Pinpoint the cell where the given text exists, returning its (X, Y) midpoint coordinate. 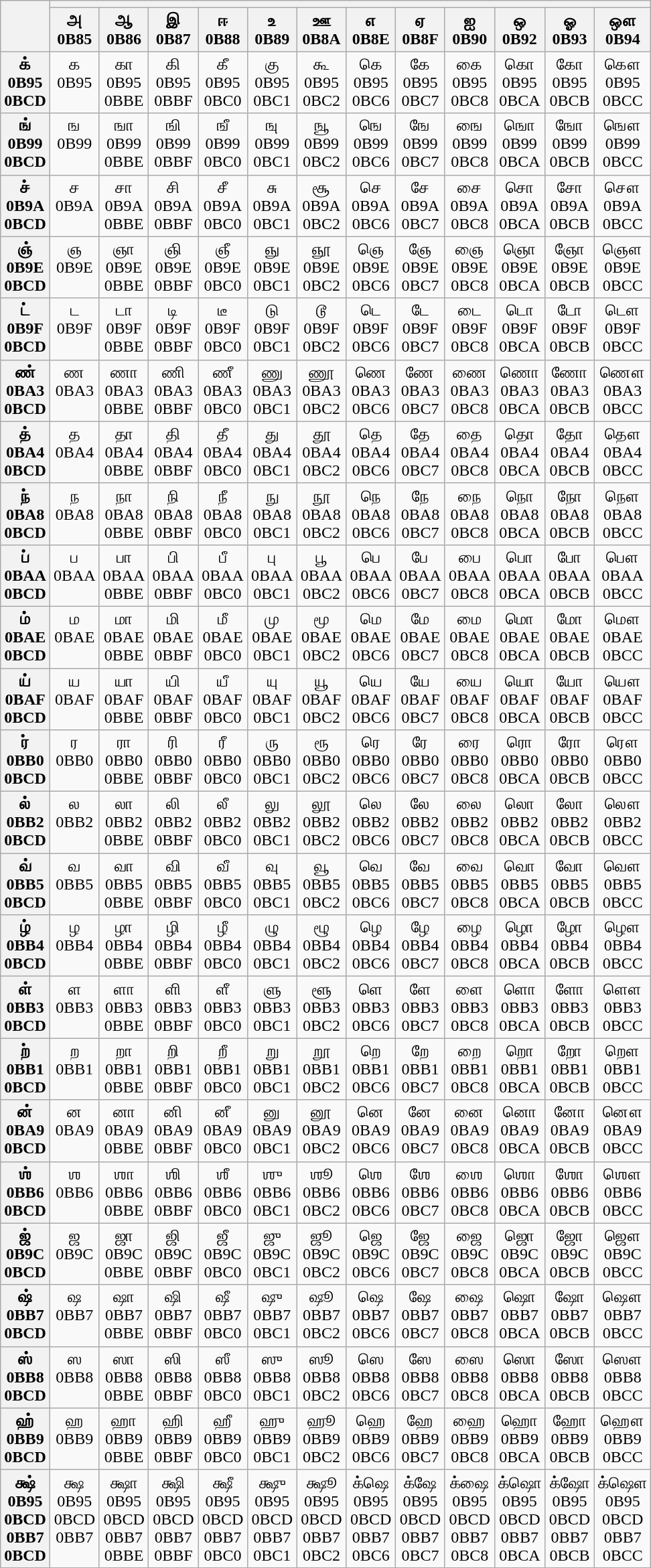
ழூ0BB40BC2 (321, 946)
க்ஷா0B950BCD0BB70BBE (124, 1518)
க்ஷு0B950BCD0BB70BC1 (272, 1518)
பா0BAA0BBE (124, 575)
ஷோ0BB70BCB (570, 1315)
ழா0BB40BBE (124, 946)
நி0BA80BBF (173, 514)
ய்0BAF0BCD (25, 699)
ளே0BB30BC7 (421, 1007)
நே0BA80BC7 (421, 514)
பே0BAA0BC7 (421, 575)
ப்0BAA0BCD (25, 575)
ஹூ0BB90BC2 (321, 1439)
ணை0BA30BC8 (469, 390)
நூ0BA80BC2 (321, 514)
பீ0BAA0BC0 (223, 575)
ஸொ0BB80BCA (520, 1377)
ளீ0BB30BC0 (223, 1007)
லீ0BB20BC0 (223, 823)
ஹோ0BB90BCB (570, 1439)
சி0B9A0BBF (173, 206)
ந்0BA80BCD (25, 514)
ஸு0BB80BC1 (272, 1377)
ஙீ0B990BC0 (223, 144)
ஞீ0B9E0BC0 (223, 267)
ளோ0BB30BCB (570, 1007)
டை0B9F0BC8 (469, 329)
க்ஷொ0B950BCD0BB70BCA (520, 1518)
ணெ0BA30BC6 (371, 390)
க்0B950BCD (25, 82)
றே0BB10BC7 (421, 1069)
லெ0BB20BC6 (371, 823)
ரை0BB00BC8 (469, 761)
பி0BAA0BBF (173, 575)
ஸை0BB80BC8 (469, 1377)
ஸெ0BB80BC6 (371, 1377)
ஸூ0BB80BC2 (321, 1377)
ரீ0BB00BC0 (223, 761)
ஹே0BB90BC7 (421, 1439)
ஶூ0BB60BC2 (321, 1192)
எ0B8E (371, 29)
டௌ0B9F0BCC (623, 329)
ஷா0BB70BBE (124, 1315)
ஞூ0B9E0BC2 (321, 267)
உ0B89 (272, 29)
றா0BB10BBE (124, 1069)
ழொ0BB40BCA (520, 946)
னெ0BA90BC6 (371, 1131)
ஞ0B9E (74, 267)
மீ0BAE0BC0 (223, 637)
ஹ0BB9 (74, 1439)
யே0BAF0BC7 (421, 699)
ரே0BB00BC7 (421, 761)
ரி0BB00BBF (173, 761)
ஙே0B990BC7 (421, 144)
ஸே0BB80BC7 (421, 1377)
ணு0BA30BC1 (272, 390)
லு0BB20BC1 (272, 823)
ளி0BB30BBF (173, 1007)
க்ஷி0B950BCD 0BB7 0BBF (173, 1518)
சீ0B9A0BC0 (223, 206)
ஷ0BB7 (74, 1315)
கீ0B950BC0 (223, 82)
யை0BAF0BC8 (469, 699)
றெ0BB10BC6 (371, 1069)
ழ்0BB40BCD (25, 946)
வொ0BB50BCA (520, 884)
ஜு0B9C0BC1 (272, 1254)
ஙு0B990BC1 (272, 144)
ஞா0B9E0BBE (124, 267)
ன0BA9 (74, 1131)
ஷி0BB70BBF (173, 1315)
ஶி0BB60BBF (173, 1192)
ள0BB3 (74, 1007)
ஷெ0BB70BC6 (371, 1315)
ணௌ0BA30BCC (623, 390)
ர0BB0 (74, 761)
ஊ0B8A (321, 29)
ளு0BB30BC1 (272, 1007)
னி0BA90BBF (173, 1131)
றோ0BB10BCB (570, 1069)
நெ0BA80BC6 (371, 514)
றொ0BB10BCA (520, 1069)
டீ0B9F0BC0 (223, 329)
அ0B85 (74, 29)
ஸௌ0BB80BCC (623, 1377)
மூ0BAE0BC2 (321, 637)
ழெ0BB40BC6 (371, 946)
க்ஷ0B950BCD0BB7 (74, 1518)
கௌ0B950BCC (623, 82)
ள்0BB30BCD (25, 1007)
ஈ0B88 (223, 29)
ணா0BA30BBE (124, 390)
ஞி0B9E0BBF (173, 267)
வெ0BB50BC6 (371, 884)
ஆ0B86 (124, 29)
னொ0BA90BCA (520, 1131)
ம்0BAE0BCD (25, 637)
டே0B9F0BC7 (421, 329)
யொ0BAF0BCA (520, 699)
மே0BAE0BC7 (421, 637)
லே0BB20BC7 (421, 823)
க்ஷை0B950BCD0BB70BC8 (469, 1518)
ஜோ0B9C0BCB (570, 1254)
லொ0BB20BCA (520, 823)
ஙௌ0B990BCC (623, 144)
னோ0BA90BCB (570, 1131)
னா0BA90BBE (124, 1131)
வா0BB50BBE (124, 884)
ணோ0BA30BCB (570, 390)
ல்0BB20BCD (25, 823)
லோ0BB20BCB (570, 823)
செ0B9A0BC6 (371, 206)
தே0BA40BC7 (421, 452)
ஶொ0BB60BCA (520, 1192)
க்ஷூ0B950BCD0BB70BC2 (321, 1518)
ஙை0B990BC8 (469, 144)
சொ0B9A0BCA (520, 206)
வி0BB50BBF (173, 884)
து0BA40BC1 (272, 452)
நொ0BA80BCA (520, 514)
சே0B9A0BC7 (421, 206)
ஞே0B9E0BC7 (421, 267)
ஹா0BB90BBE (124, 1439)
ஶை0BB60BC8 (469, 1192)
ஙோ0B990BCB (570, 144)
டோ0B9F0BCB (570, 329)
நு0BA80BC1 (272, 514)
ஶே0BB60BC7 (421, 1192)
ச்0B9A0BCD (25, 206)
வை0BB50BC8 (469, 884)
ஙெ0B990BC6 (371, 144)
போ0BAA0BCB (570, 575)
ஞ்0B9E0BCD (25, 267)
ஷூ0BB70BC2 (321, 1315)
ஶோ0BB60BCB (570, 1192)
மை0BAE0BC8 (469, 637)
யி0BAF0BBF (173, 699)
வூ0BB50BC2 (321, 884)
ஷொ0BB70BCA (520, 1315)
னே0BA90BC7 (421, 1131)
ஜி0B9C0BBF (173, 1254)
இ0B87 (173, 29)
ஞௌ0B9E0BCC (623, 267)
ல0BB2 (74, 823)
ஙா0B990BBE (124, 144)
ஶௌ0BB60BCC (623, 1192)
யா0BAF0BBE (124, 699)
பை0BAA0BC8 (469, 575)
னூ0BA90BC2 (321, 1131)
லா0BB20BBE (124, 823)
ஙூ0B990BC2 (321, 144)
ஹை0BB90BC8 (469, 1439)
ஹொ0BB90BCA (520, 1439)
ரெ0BB00BC6 (371, 761)
ஜை0B9C0BC8 (469, 1254)
ஷு0BB70BC1 (272, 1315)
ஞொ0B9E0BCA (520, 267)
கே0B950BC7 (421, 82)
ஶ0BB6 (74, 1192)
ஏ0B8F (421, 29)
வ்0BB50BCD (25, 884)
ரா0BB00BBE (124, 761)
பு0BAA0BC1 (272, 575)
ஹீ0BB90BC0 (223, 1439)
மோ0BAE0BCB (570, 637)
ட0B9F (74, 329)
பொ0BAA0BCA (520, 575)
யீ0BAF0BC0 (223, 699)
சூ0B9A0BC2 (321, 206)
ரௌ0BB00BCC (623, 761)
ழை0BB40BC8 (469, 946)
க்ஷோ0B950BCD0BB70BCB (570, 1518)
யோ0BAF0BCB (570, 699)
ர்0BB00BCD (25, 761)
ஔ0B94 (623, 29)
நௌ0BA80BCC (623, 514)
தொ0BA40BCA (520, 452)
கை0B950BC8 (469, 82)
ணி0BA30BBF (173, 390)
ஶெ0BB60BC6 (371, 1192)
க்ஷீ0B950BCD 0BB7 0BC0 (223, 1518)
ளா0BB30BBE (124, 1007)
ஶு0BB60BC1 (272, 1192)
வீ0BB50BC0 (223, 884)
ஹு0BB90BC1 (272, 1439)
யு0BAF0BC1 (272, 699)
வோ0BB50BCB (570, 884)
ஙொ0B990BCA (520, 144)
டா0B9F0BBE (124, 329)
றூ0BB10BC2 (321, 1069)
ழௌ0BB40BCC (623, 946)
றௌ0BB10BCC (623, 1069)
டொ0B9F0BCA (520, 329)
கூ0B950BC2 (321, 82)
ஷ்0BB70BCD (25, 1315)
ம0BAE (74, 637)
ரொ0BB00BCA (520, 761)
ற0BB1 (74, 1069)
ய0BAF (74, 699)
ண்0BA30BCD (25, 390)
ஜொ0B9C0BCA (520, 1254)
ட்0B9F0BCD (25, 329)
தீ0BA40BC0 (223, 452)
ளொ0BB30BCA (520, 1007)
சா0B9A0BBE (124, 206)
ளை0BB30BC8 (469, 1007)
ஶீ0BB60BC0 (223, 1192)
கொ0B950BCA (520, 82)
ஒ0B92 (520, 29)
றி0BB10BBF (173, 1069)
பூ0BAA0BC2 (321, 575)
ஹி0BB90BBF (173, 1439)
ஓ0B93 (570, 29)
ஜௌ0B9C0BCC (623, 1254)
யௌ0BAF0BCC (623, 699)
டெ0B9F0BC6 (371, 329)
ணீ0BA30BC0 (223, 390)
தெ0BA40BC6 (371, 452)
ற்0BB10BCD (25, 1069)
மா0BAE0BBE (124, 637)
ழோ0BB40BCB (570, 946)
லி0BB20BBF (173, 823)
ளெ0BB30BC6 (371, 1007)
மௌ0BAE0BCC (623, 637)
று0BB10BC1 (272, 1069)
தோ0BA40BCB (570, 452)
கு0B950BC1 (272, 82)
நீ0BA80BC0 (223, 514)
கெ0B950BC6 (371, 82)
றீ0BB10BC0 (223, 1069)
ணொ0BA30BCA (520, 390)
ரோ0BB00BCB (570, 761)
நை0BA80BC8 (469, 514)
வௌ0BB50BCC (623, 884)
ஸீ0BB80BC0 (223, 1377)
றை0BB10BC8 (469, 1069)
ஜ0B9C (74, 1254)
ஷௌ0BB70BCC (623, 1315)
ந0BA8 (74, 514)
லூ0BB20BC2 (321, 823)
க்ஷே0B950BCD0BB70BC7 (421, 1518)
ஜீ0B9C0BC0 (223, 1254)
ளௌ0BB30BCC (623, 1007)
யூ0BAF0BC2 (321, 699)
தி0BA40BBF (173, 452)
ஷே0BB70BC7 (421, 1315)
ஸ0BB8 (74, 1377)
சு0B9A0BC1 (272, 206)
மு0BAE0BC1 (272, 637)
க்ஷெ0B950BCD0BB70BC6 (371, 1518)
ஜே0B9C0BC7 (421, 1254)
சௌ0B9A0BCC (623, 206)
ஹ்0BB90BCD (25, 1439)
த0BA4 (74, 452)
ங0B99 (74, 144)
ழே0BB40BC7 (421, 946)
டி0B9F0BBF (173, 329)
டு0B9F0BC1 (272, 329)
மி0BAE0BBF (173, 637)
ணூ0BA30BC2 (321, 390)
ஜா0B9C0BBE (124, 1254)
ஐ0B90 (469, 29)
தை0BA40BC8 (469, 452)
ஶா0BB60BBE (124, 1192)
த்0BA40BCD (25, 452)
ஜூ0B9C0BC2 (321, 1254)
தூ0BA40BC2 (321, 452)
ஷை0BB70BC8 (469, 1315)
ஞெ0B9E0BC6 (371, 267)
க்ஷெள0B950BCD0BB70BCC (623, 1518)
வே0BB50BC7 (421, 884)
னை0BA90BC8 (469, 1131)
டூ0B9F0BC2 (321, 329)
தா0BA40BBE (124, 452)
ழி0BB40BBF (173, 946)
மொ0BAE0BCA (520, 637)
வ0BB5 (74, 884)
னௌ0BA90BCC (623, 1131)
ஞு0B9E0BC1 (272, 267)
ஹெ0BB90BC6 (371, 1439)
மெ0BAE0BC6 (371, 637)
தௌ0BA40BCC (623, 452)
ஸ்0BB80BCD (25, 1377)
ஹௌ0BB90BCC (623, 1439)
கி0B950BBF (173, 82)
னு0BA90BC1 (272, 1131)
நா0BA80BBE (124, 514)
நோ0BA80BCB (570, 514)
கோ0B950BCB (570, 82)
ன்0BA90BCD (25, 1131)
பௌ0BAA0BCC (623, 575)
கா0B950BBE (124, 82)
க0B95 (74, 82)
ழீ0BB40BC0 (223, 946)
லை0BB20BC8 (469, 823)
ஷீ0BB70BC0 (223, 1315)
ரு0BB00BC1 (272, 761)
வு0BB50BC1 (272, 884)
ஙி0B990BBF (173, 144)
சை0B9A0BC8 (469, 206)
ஞை0B9E0BC8 (469, 267)
லௌ0BB20BCC (623, 823)
ச0B9A (74, 206)
ஜ்0B9C0BCD (25, 1254)
ஶ்0BB60BCD (25, 1192)
ங்0B990BCD (25, 144)
பெ0BAA0BC6 (371, 575)
ணே0BA30BC7 (421, 390)
ரூ0BB00BC2 (321, 761)
ண0BA3 (74, 390)
யெ0BAF0BC6 (371, 699)
னீ0BA90BC0 (223, 1131)
ளூ0BB30BC2 (321, 1007)
ஸா0BB80BBE (124, 1377)
ஸி0BB80BBF (173, 1377)
ப0BAA (74, 575)
ஞோ0B9E0BCB (570, 267)
சோ0B9A0BCB (570, 206)
ஸோ0BB80BCB (570, 1377)
ழு0BB40BC1 (272, 946)
க்ஷ்0B950BCD0BB70BCD (25, 1518)
ஜெ0B9C0BC6 (371, 1254)
ழ0BB4 (74, 946)
